Return (x, y) of the center of cell containing provided text 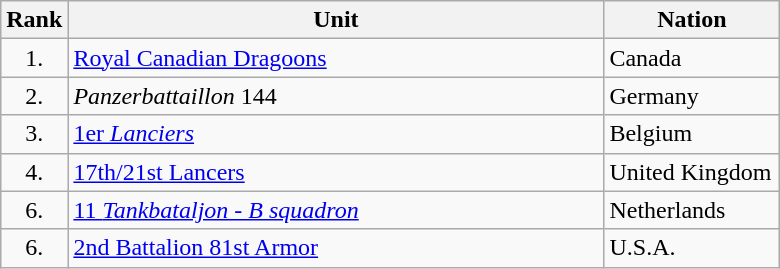
Royal Canadian Dragoons (336, 58)
Germany (692, 96)
Rank (34, 20)
United Kingdom (692, 172)
U.S.A. (692, 248)
2nd Battalion 81st Armor (336, 248)
Netherlands (692, 210)
17th/21st Lancers (336, 172)
2. (34, 96)
Nation (692, 20)
Belgium (692, 134)
Panzerbattaillon 144 (336, 96)
1. (34, 58)
Unit (336, 20)
4. (34, 172)
Canada (692, 58)
1er Lanciers (336, 134)
3. (34, 134)
11 Tankbataljon - B squadron (336, 210)
